Detect which cell encompasses the target text, then output its (x, y) center coordinate. 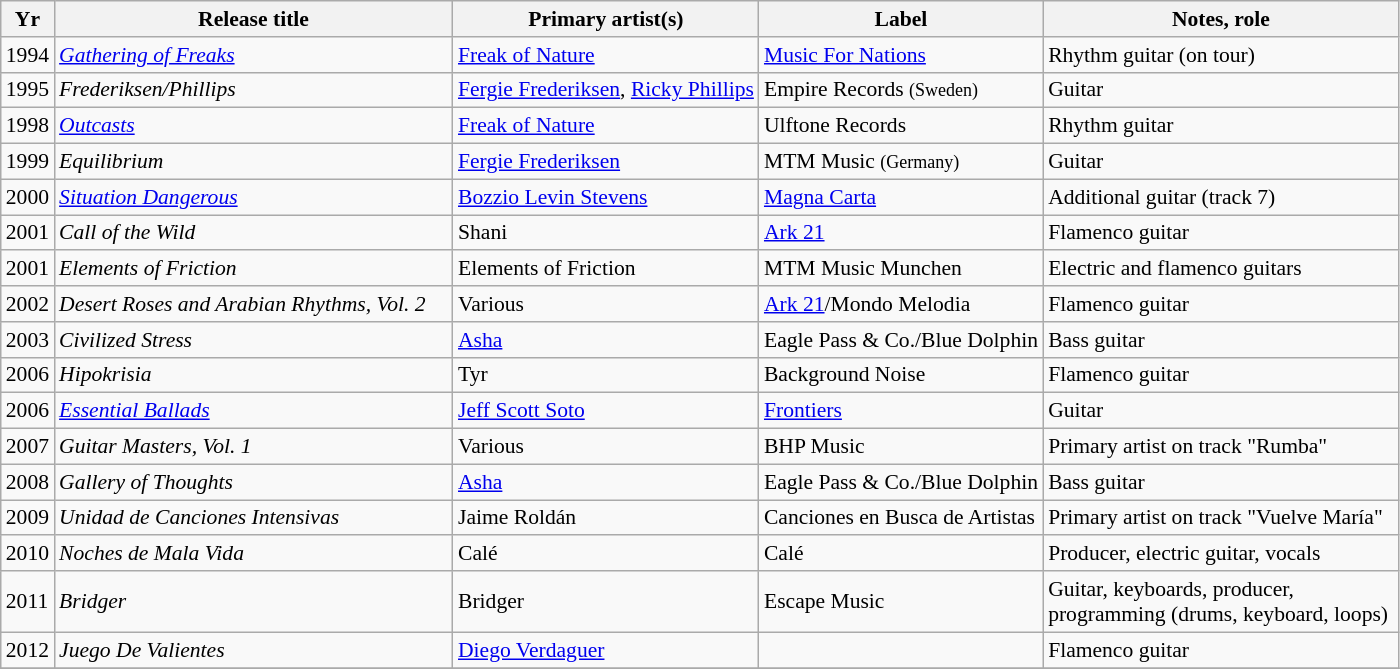
Outcasts (254, 126)
2009 (28, 518)
BHP Music (901, 447)
2012 (28, 650)
Canciones en Busca de Artistas (901, 518)
Bozzio Levin Stevens (606, 197)
Electric and flamenco guitars (1221, 269)
Frontiers (901, 411)
1995 (28, 90)
MTM Music Munchen (901, 269)
Fergie Frederiksen (606, 162)
Background Noise (901, 375)
Notes, role (1221, 19)
Release title (254, 19)
Ulftone Records (901, 126)
Ark 21 (901, 233)
Jaime Roldán (606, 518)
Jeff Scott Soto (606, 411)
Situation Dangerous (254, 197)
2002 (28, 304)
Gathering of Freaks (254, 55)
Escape Music (901, 602)
Essential Ballads (254, 411)
Gallery of Thoughts (254, 482)
Call of the Wild (254, 233)
Guitar Masters, Vol. 1 (254, 447)
Yr (28, 19)
Unidad de Canciones Intensivas (254, 518)
Empire Records (Sweden) (901, 90)
Magna Carta (901, 197)
2003 (28, 340)
1998 (28, 126)
2000 (28, 197)
Additional guitar (track 7) (1221, 197)
Ark 21/Mondo Melodia (901, 304)
Noches de Mala Vida (254, 554)
1999 (28, 162)
Rhythm guitar (on tour) (1221, 55)
Equilibrium (254, 162)
Tyr (606, 375)
Diego Verdaguer (606, 650)
MTM Music (Germany) (901, 162)
Music For Nations (901, 55)
Label (901, 19)
2011 (28, 602)
Hipokrisia (254, 375)
2007 (28, 447)
Desert Roses and Arabian Rhythms, Vol. 2 (254, 304)
Primary artist on track "Vuelve María" (1221, 518)
Frederiksen/Phillips (254, 90)
Shani (606, 233)
Primary artist(s) (606, 19)
Guitar, keyboards, producer, programming (drums, keyboard, loops) (1221, 602)
Fergie Frederiksen, Ricky Phillips (606, 90)
Primary artist on track "Rumba" (1221, 447)
Rhythm guitar (1221, 126)
Civilized Stress (254, 340)
2010 (28, 554)
2008 (28, 482)
Producer, electric guitar, vocals (1221, 554)
Juego De Valientes (254, 650)
1994 (28, 55)
